Pinpoint the cell where the given text exists, returning its (X, Y) midpoint coordinate. 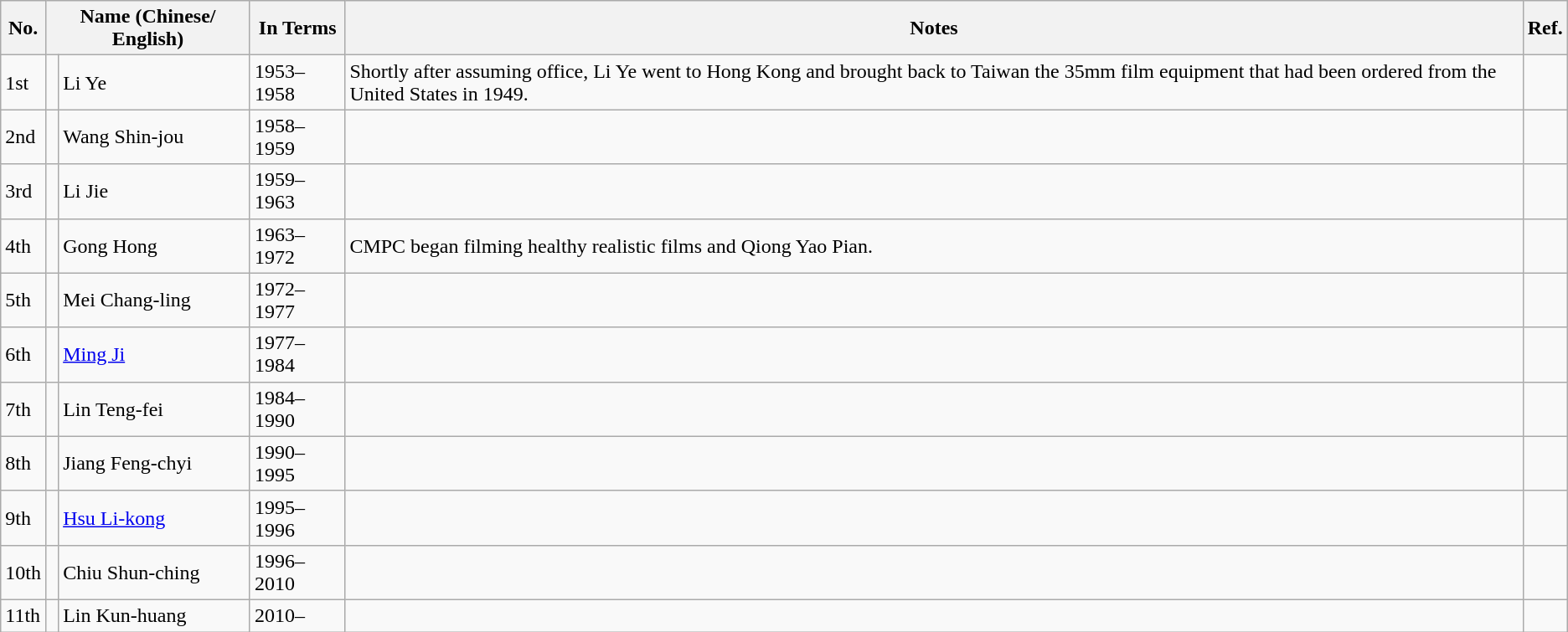
1958–1959 (297, 137)
1984–1990 (297, 408)
3rd (23, 191)
Ming Ji (154, 355)
1st (23, 82)
1996–2010 (297, 573)
1995–1996 (297, 517)
Name (Chinese/ English) (147, 28)
Mei Chang-ling (154, 300)
Wang Shin-jou (154, 137)
2010– (297, 615)
Gong Hong (154, 246)
Chiu Shun-ching (154, 573)
5th (23, 300)
No. (23, 28)
10th (23, 573)
1959–1963 (297, 191)
6th (23, 355)
1963–1972 (297, 246)
In Terms (297, 28)
1953–1958 (297, 82)
Lin Kun-huang (154, 615)
1972–1977 (297, 300)
11th (23, 615)
Hsu Li-kong (154, 517)
Li Ye (154, 82)
Lin Teng-fei (154, 408)
1990–1995 (297, 464)
4th (23, 246)
Jiang Feng-chyi (154, 464)
8th (23, 464)
1977–1984 (297, 355)
Ref. (1545, 28)
CMPC began filming healthy realistic films and Qiong Yao Pian. (934, 246)
7th (23, 408)
9th (23, 517)
Li Jie (154, 191)
Notes (934, 28)
2nd (23, 137)
